Provide the (X, Y) coordinate of the cell's center where the given text is located.  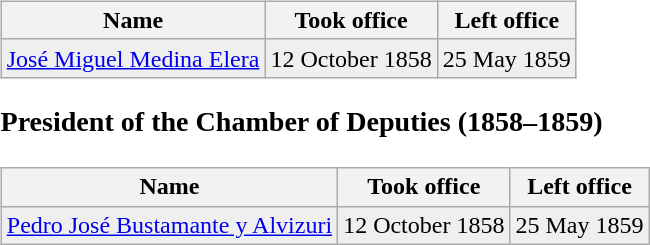
Pedro José Bustamante y Alvizuri (169, 225)
José Miguel Medina Elera (133, 58)
